Locate the cell with the specified text and output its (x, y) center coordinate. 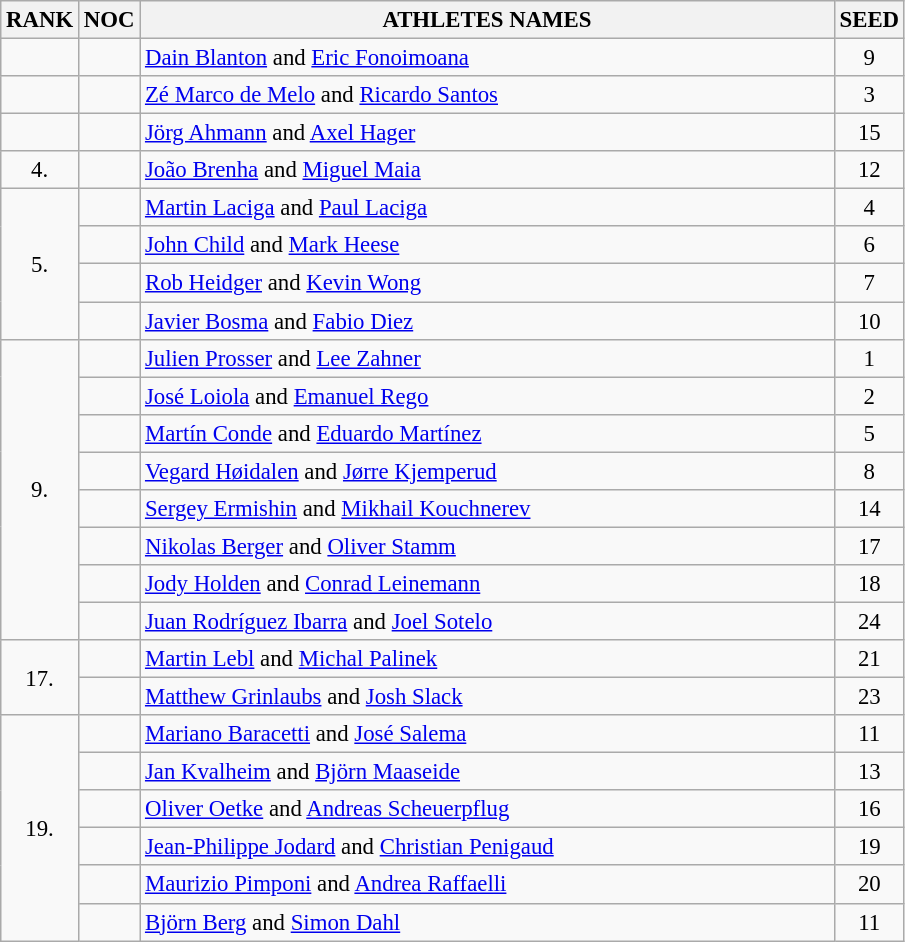
Martin Lebl and Michal Palinek (488, 659)
ATHLETES NAMES (488, 20)
19. (40, 828)
15 (869, 133)
Vegard Høidalen and Jørre Kjemperud (488, 471)
Javier Bosma and Fabio Diez (488, 321)
Martín Conde and Eduardo Martínez (488, 433)
21 (869, 659)
14 (869, 509)
17. (40, 678)
José Loiola and Emanuel Rego (488, 396)
9. (40, 490)
Nikolas Berger and Oliver Stamm (488, 546)
Sergey Ermishin and Mikhail Kouchnerev (488, 509)
Rob Heidger and Kevin Wong (488, 283)
7 (869, 283)
16 (869, 809)
17 (869, 546)
5. (40, 264)
Jean-Philippe Jodard and Christian Penigaud (488, 847)
Juan Rodríguez Ibarra and Joel Sotelo (488, 621)
RANK (40, 20)
3 (869, 95)
Maurizio Pimponi and Andrea Raffaelli (488, 885)
8 (869, 471)
Matthew Grinlaubs and Josh Slack (488, 697)
SEED (869, 20)
Zé Marco de Melo and Ricardo Santos (488, 95)
9 (869, 58)
12 (869, 170)
Jody Holden and Conrad Leinemann (488, 584)
Mariano Baracetti and José Salema (488, 734)
23 (869, 697)
Björn Berg and Simon Dahl (488, 922)
2 (869, 396)
Julien Prosser and Lee Zahner (488, 358)
Jörg Ahmann and Axel Hager (488, 133)
Oliver Oetke and Andreas Scheuerpflug (488, 809)
24 (869, 621)
Dain Blanton and Eric Fonoimoana (488, 58)
18 (869, 584)
4. (40, 170)
4 (869, 208)
1 (869, 358)
João Brenha and Miguel Maia (488, 170)
19 (869, 847)
6 (869, 245)
NOC (108, 20)
13 (869, 772)
5 (869, 433)
Jan Kvalheim and Björn Maaseide (488, 772)
10 (869, 321)
John Child and Mark Heese (488, 245)
Martin Laciga and Paul Laciga (488, 208)
20 (869, 885)
